Identify which cell holds the provided text, then report its (X, Y) central coordinate. 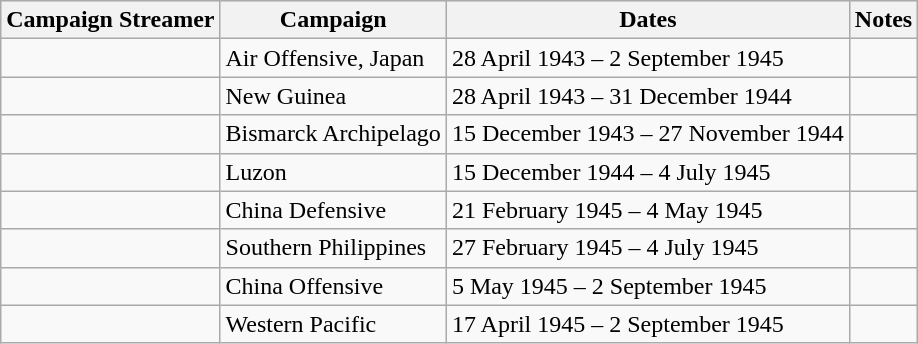
21 February 1945 – 4 May 1945 (648, 210)
28 April 1943 – 31 December 1944 (648, 96)
5 May 1945 – 2 September 1945 (648, 286)
China Offensive (333, 286)
Notes (883, 20)
Air Offensive, Japan (333, 58)
Bismarck Archipelago (333, 134)
Luzon (333, 172)
China Defensive (333, 210)
15 December 1943 – 27 November 1944 (648, 134)
New Guinea (333, 96)
15 December 1944 – 4 July 1945 (648, 172)
28 April 1943 – 2 September 1945 (648, 58)
Southern Philippines (333, 248)
Dates (648, 20)
27 February 1945 – 4 July 1945 (648, 248)
Western Pacific (333, 324)
Campaign Streamer (110, 20)
Campaign (333, 20)
17 April 1945 – 2 September 1945 (648, 324)
